Identify which cell holds the provided text, then report its [x, y] central coordinate. 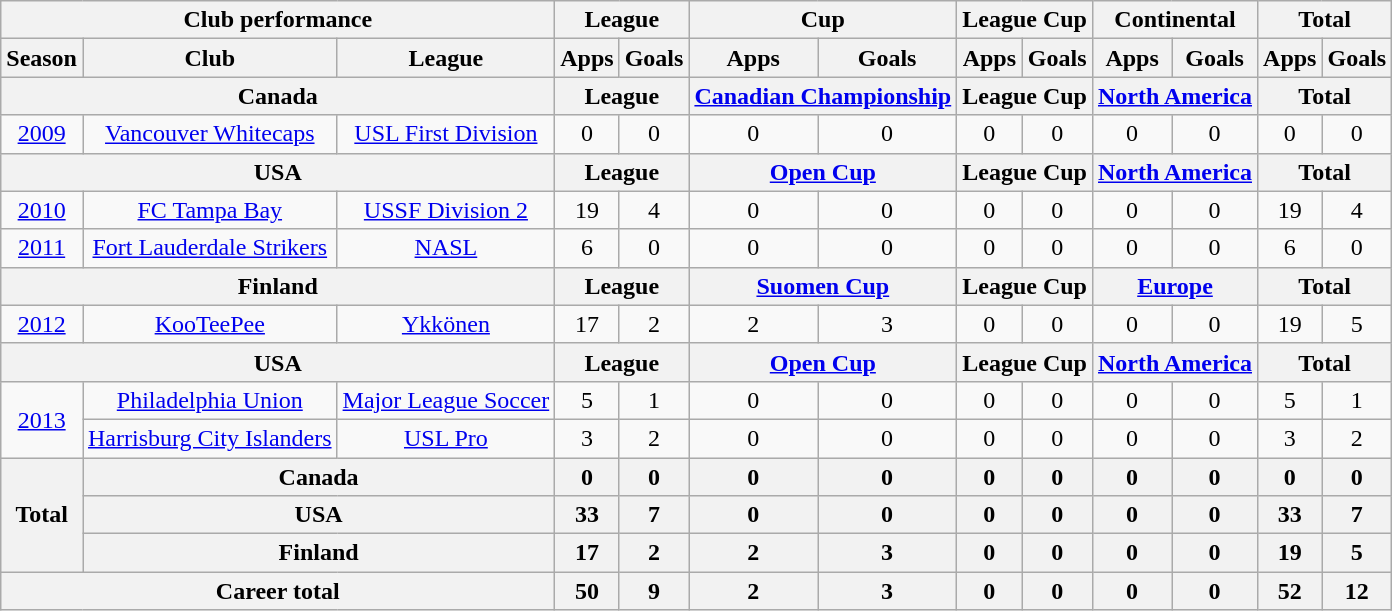
Career total [278, 591]
2010 [42, 210]
Canadian Championship [823, 96]
Season [42, 58]
Vancouver Whitecaps [210, 134]
Club performance [278, 20]
Major League Soccer [446, 400]
KooTeePee [210, 324]
Harrisburg City Islanders [210, 438]
2012 [42, 324]
USL Pro [446, 438]
USSF Division 2 [446, 210]
Club [210, 58]
Europe [1174, 286]
Ykkönen [446, 324]
FC Tampa Bay [210, 210]
2009 [42, 134]
52 [1290, 591]
12 [1357, 591]
Cup [823, 20]
Philadelphia Union [210, 400]
NASL [446, 248]
Fort Lauderdale Strikers [210, 248]
Continental [1174, 20]
50 [587, 591]
9 [654, 591]
2013 [42, 419]
Suomen Cup [823, 286]
USL First Division [446, 134]
2011 [42, 248]
